Locate the cell with the specified text and output its (x, y) center coordinate. 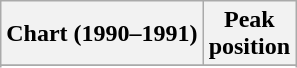
Peakposition (249, 34)
Chart (1990–1991) (102, 34)
